Capture the cell that displays the provided text and extract its (X, Y) central coordinate. 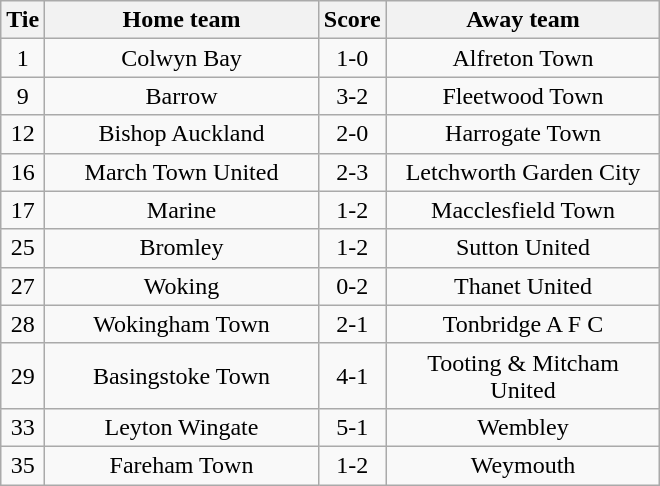
Tie (23, 20)
Bromley (182, 248)
2-1 (352, 324)
35 (23, 465)
28 (23, 324)
Bishop Auckland (182, 134)
1 (23, 58)
33 (23, 427)
2-0 (352, 134)
Away team (523, 20)
9 (23, 96)
Fareham Town (182, 465)
Thanet United (523, 286)
29 (23, 376)
Wembley (523, 427)
25 (23, 248)
Sutton United (523, 248)
0-2 (352, 286)
March Town United (182, 172)
1-0 (352, 58)
Alfreton Town (523, 58)
Macclesfield Town (523, 210)
Letchworth Garden City (523, 172)
Tooting & Mitcham United (523, 376)
Leyton Wingate (182, 427)
Woking (182, 286)
Colwyn Bay (182, 58)
5-1 (352, 427)
3-2 (352, 96)
Weymouth (523, 465)
Marine (182, 210)
Basingstoke Town (182, 376)
Score (352, 20)
Barrow (182, 96)
Tonbridge A F C (523, 324)
27 (23, 286)
16 (23, 172)
12 (23, 134)
2-3 (352, 172)
Wokingham Town (182, 324)
17 (23, 210)
Harrogate Town (523, 134)
Home team (182, 20)
Fleetwood Town (523, 96)
4-1 (352, 376)
